Scan for the cell matching the given text and deliver its [X, Y] coordinate at center. 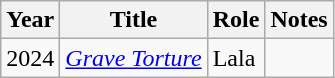
Role [236, 20]
Notes [299, 20]
2024 [30, 58]
Grave Torture [134, 58]
Lala [236, 58]
Title [134, 20]
Year [30, 20]
